Pinpoint the cell where the given text exists, returning its [X, Y] midpoint coordinate. 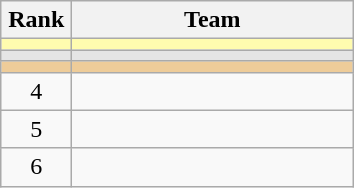
6 [36, 167]
4 [36, 91]
Team [212, 20]
Rank [36, 20]
5 [36, 129]
